Capture the cell that displays the provided text and extract its (x, y) central coordinate. 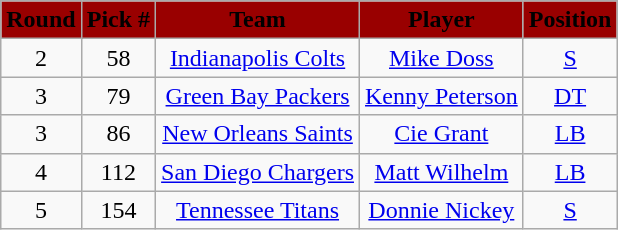
Position (570, 20)
79 (118, 96)
DT (570, 96)
Mike Doss (442, 58)
58 (118, 58)
Indianapolis Colts (258, 58)
Cie Grant (442, 134)
2 (41, 58)
Matt Wilhelm (442, 172)
Tennessee Titans (258, 210)
112 (118, 172)
Player (442, 20)
Kenny Peterson (442, 96)
Team (258, 20)
5 (41, 210)
Pick # (118, 20)
San Diego Chargers (258, 172)
Green Bay Packers (258, 96)
Round (41, 20)
New Orleans Saints (258, 134)
154 (118, 210)
86 (118, 134)
Donnie Nickey (442, 210)
4 (41, 172)
